Return the [x, y] coordinate for the center point of the cell that contains the specified text.  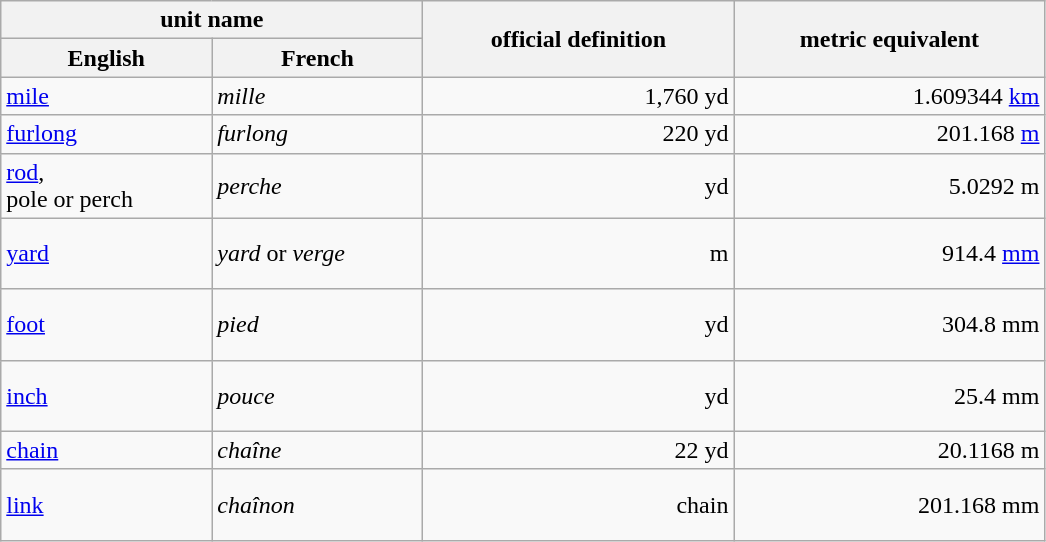
1,760 yd [578, 96]
220 yd [578, 134]
yard [106, 254]
22 yd [578, 450]
metric equivalent [890, 39]
914.4 mm [890, 254]
chaîne [318, 450]
rod,pole or perch [106, 186]
20.1168 m [890, 450]
unit name [212, 20]
25.4 mm [890, 396]
chaînon [318, 504]
201.168 m [890, 134]
1.609344 km [890, 96]
pied [318, 324]
English [106, 58]
link [106, 504]
mille [318, 96]
official definition [578, 39]
5.0292 m [890, 186]
inch [106, 396]
pouce [318, 396]
French [318, 58]
mile [106, 96]
m [578, 254]
304.8 mm [890, 324]
perche [318, 186]
yard or verge [318, 254]
foot [106, 324]
201.168 mm [890, 504]
